Pinpoint the cell where the given text exists, returning its (x, y) midpoint coordinate. 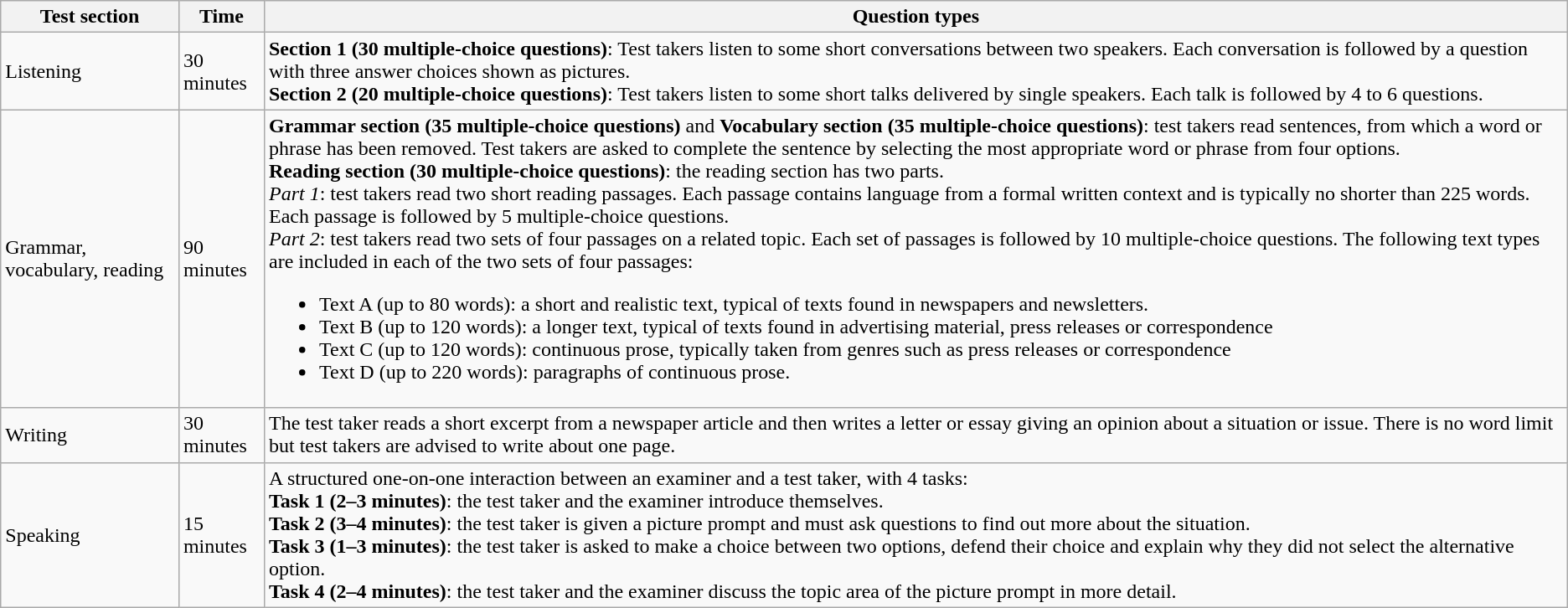
Writing (90, 435)
Speaking (90, 534)
Question types (916, 17)
90 minutes (221, 259)
Time (221, 17)
15 minutes (221, 534)
Grammar, vocabulary, reading (90, 259)
Test section (90, 17)
Listening (90, 71)
